Scan for the cell matching the given text and deliver its [x, y] coordinate at center. 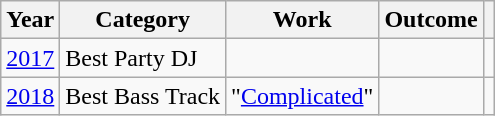
Work [302, 20]
Category [143, 20]
Year [30, 20]
2017 [30, 58]
Best Party DJ [143, 58]
"Complicated" [302, 96]
Outcome [431, 20]
2018 [30, 96]
Best Bass Track [143, 96]
